Capture the cell that displays the provided text and extract its [X, Y] central coordinate. 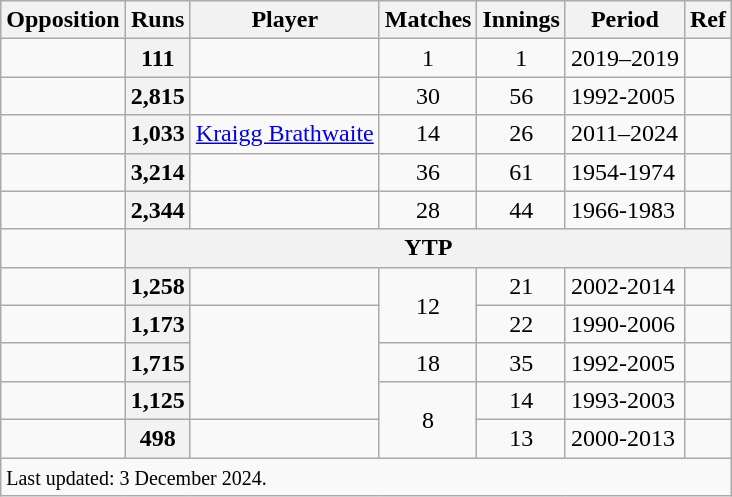
111 [158, 58]
36 [428, 172]
1966-1983 [624, 210]
Opposition [63, 20]
2011–2024 [624, 134]
Matches [428, 20]
28 [428, 210]
1,173 [158, 324]
2000-2013 [624, 438]
35 [521, 362]
YTP [428, 248]
1,715 [158, 362]
22 [521, 324]
1990-2006 [624, 324]
Period [624, 20]
12 [428, 305]
26 [521, 134]
Ref [708, 20]
61 [521, 172]
1,033 [158, 134]
Player [284, 20]
13 [521, 438]
1954-1974 [624, 172]
21 [521, 286]
56 [521, 96]
2002-2014 [624, 286]
Runs [158, 20]
Last updated: 3 December 2024. [366, 477]
18 [428, 362]
1993-2003 [624, 400]
8 [428, 419]
2019–2019 [624, 58]
498 [158, 438]
2,815 [158, 96]
1,125 [158, 400]
2,344 [158, 210]
44 [521, 210]
Innings [521, 20]
Kraigg Brathwaite [284, 134]
3,214 [158, 172]
1,258 [158, 286]
30 [428, 96]
